Return (X, Y) of the center of cell containing provided text 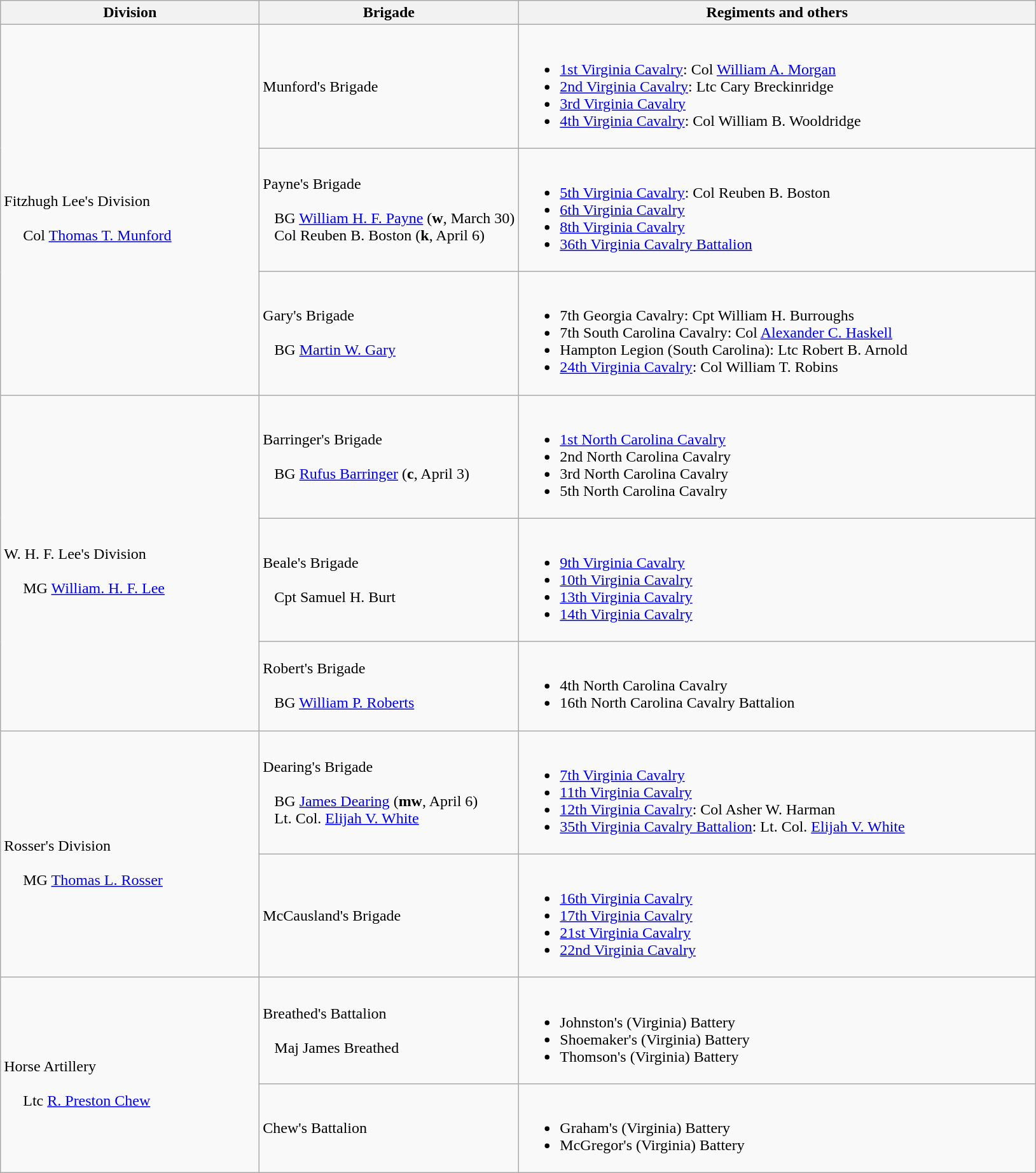
Brigade (389, 13)
Fitzhugh Lee's Division Col Thomas T. Munford (130, 210)
Johnston's (Virginia) BatteryShoemaker's (Virginia) BatteryThomson's (Virginia) Battery (777, 1030)
Breathed's Battalion Maj James Breathed (389, 1030)
McCausland's Brigade (389, 916)
16th Virginia Cavalry17th Virginia Cavalry21st Virginia Cavalry22nd Virginia Cavalry (777, 916)
5th Virginia Cavalry: Col Reuben B. Boston6th Virginia Cavalry8th Virginia Cavalry36th Virginia Cavalry Battalion (777, 210)
7th Virginia Cavalry11th Virginia Cavalry12th Virginia Cavalry: Col Asher W. Harman35th Virginia Cavalry Battalion: Lt. Col. Elijah V. White (777, 792)
Division (130, 13)
Regiments and others (777, 13)
Barringer's Brigade BG Rufus Barringer (c, April 3) (389, 456)
Chew's Battalion (389, 1128)
9th Virginia Cavalry10th Virginia Cavalry13th Virginia Cavalry14th Virginia Cavalry (777, 580)
Horse Artillery Ltc R. Preston Chew (130, 1074)
Dearing's Brigade BG James Dearing (mw, April 6) Lt. Col. Elijah V. White (389, 792)
W. H. F. Lee's Division MG William. H. F. Lee (130, 563)
Graham's (Virginia) BatteryMcGregor's (Virginia) Battery (777, 1128)
Robert's Brigade BG William P. Roberts (389, 686)
4th North Carolina Cavalry16th North Carolina Cavalry Battalion (777, 686)
Gary's Brigade BG Martin W. Gary (389, 333)
Rosser's Division MG Thomas L. Rosser (130, 854)
1st North Carolina Cavalry2nd North Carolina Cavalry3rd North Carolina Cavalry5th North Carolina Cavalry (777, 456)
Beale's Brigade Cpt Samuel H. Burt (389, 580)
Payne's Brigade BG William H. F. Payne (w, March 30) Col Reuben B. Boston (k, April 6) (389, 210)
Munford's Brigade (389, 86)
